For the text-containing cell, return its midpoint in (x, y) coordinate format. 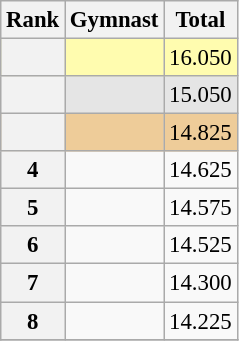
14.300 (200, 283)
14.825 (200, 133)
6 (33, 245)
14.225 (200, 321)
Rank (33, 20)
14.525 (200, 245)
Gymnast (114, 20)
14.625 (200, 170)
14.575 (200, 208)
5 (33, 208)
15.050 (200, 95)
7 (33, 283)
Total (200, 20)
4 (33, 170)
8 (33, 321)
16.050 (200, 58)
